Provide the (X, Y) coordinate of the cell's center where the given text is located.  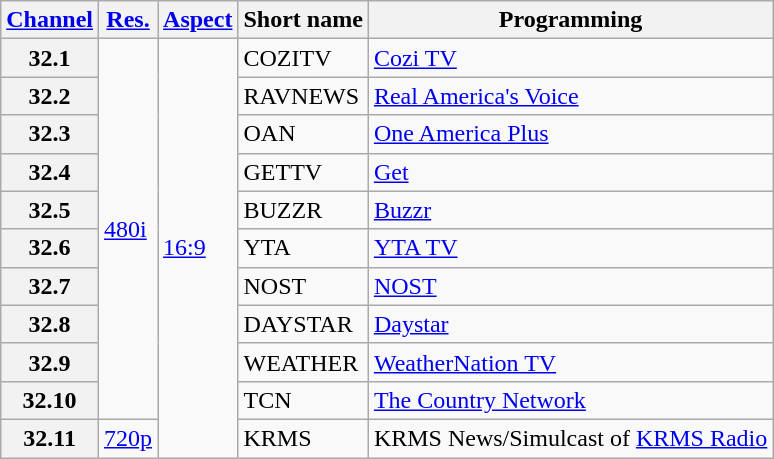
Programming (570, 20)
KRMS News/Simulcast of KRMS Radio (570, 438)
Daystar (570, 324)
Channel (50, 20)
YTA TV (570, 248)
BUZZR (303, 210)
Res. (128, 20)
The Country Network (570, 400)
DAYSTAR (303, 324)
GETTV (303, 172)
32.8 (50, 324)
32.5 (50, 210)
COZITV (303, 58)
Buzzr (570, 210)
YTA (303, 248)
32.3 (50, 134)
Short name (303, 20)
WeatherNation TV (570, 362)
Aspect (198, 20)
32.10 (50, 400)
Real America's Voice (570, 96)
Get (570, 172)
32.9 (50, 362)
32.2 (50, 96)
32.4 (50, 172)
TCN (303, 400)
One America Plus (570, 134)
32.7 (50, 286)
16:9 (198, 248)
480i (128, 230)
32.1 (50, 58)
WEATHER (303, 362)
Cozi TV (570, 58)
KRMS (303, 438)
720p (128, 438)
32.11 (50, 438)
32.6 (50, 248)
RAVNEWS (303, 96)
OAN (303, 134)
